Scan for the cell matching the given text and deliver its (x, y) coordinate at center. 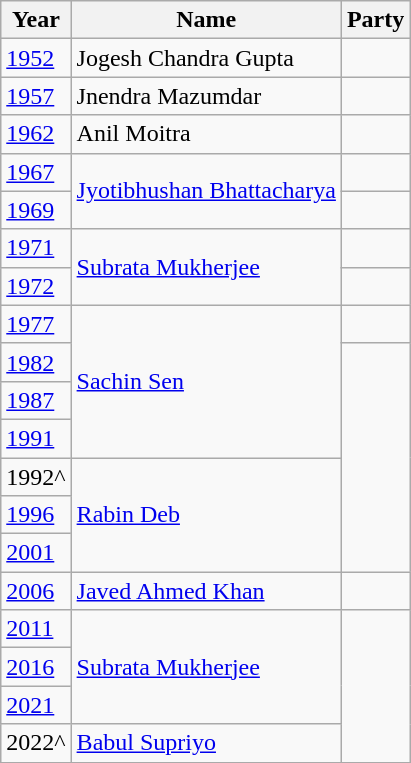
1977 (36, 324)
Name (206, 20)
2011 (36, 629)
1982 (36, 362)
1992^ (36, 477)
Year (36, 20)
1991 (36, 438)
1987 (36, 400)
Anil Moitra (206, 134)
2016 (36, 667)
2001 (36, 553)
2021 (36, 705)
1972 (36, 286)
1967 (36, 172)
1957 (36, 96)
Rabin Deb (206, 515)
Jogesh Chandra Gupta (206, 58)
Babul Supriyo (206, 743)
Jyotibhushan Bhattacharya (206, 191)
1952 (36, 58)
Party (375, 20)
2006 (36, 591)
1969 (36, 210)
Javed Ahmed Khan (206, 591)
1962 (36, 134)
Sachin Sen (206, 381)
1996 (36, 515)
1971 (36, 248)
Jnendra Mazumdar (206, 96)
2022^ (36, 743)
